Search for the cell housing the specified text and yield its (x, y) center coordinate. 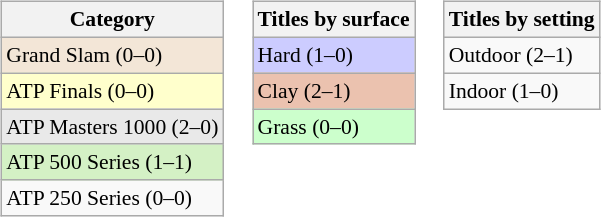
Clay (2–1) (334, 91)
ATP Masters 1000 (2–0) (112, 127)
Indoor (1–0) (522, 91)
Category (112, 20)
Titles by surface (334, 20)
ATP 250 Series (0–0) (112, 198)
Titles by setting (522, 20)
Grand Slam (0–0) (112, 55)
ATP Finals (0–0) (112, 91)
Hard (1–0) (334, 55)
Grass (0–0) (334, 127)
Outdoor (2–1) (522, 55)
ATP 500 Series (1–1) (112, 162)
